Detect which cell encompasses the target text, then output its (x, y) center coordinate. 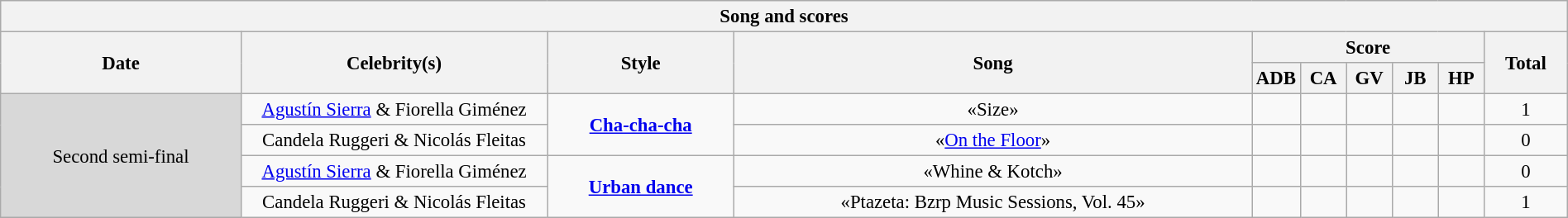
Cha-cha-cha (641, 126)
CA (1323, 78)
«Whine & Kotch» (993, 172)
«Ptazeta: Bzrp Music Sessions, Vol. 45» (993, 202)
Urban dance (641, 187)
Song (993, 63)
Celebrity(s) (394, 63)
«On the Floor» (993, 140)
Second semi-final (121, 156)
HP (1461, 78)
Total (1527, 63)
Date (121, 63)
JB (1415, 78)
Style (641, 63)
Song and scores (784, 17)
Score (1368, 48)
«Size» (993, 110)
ADB (1277, 78)
GV (1370, 78)
